Detect which cell encompasses the target text, then output its [x, y] center coordinate. 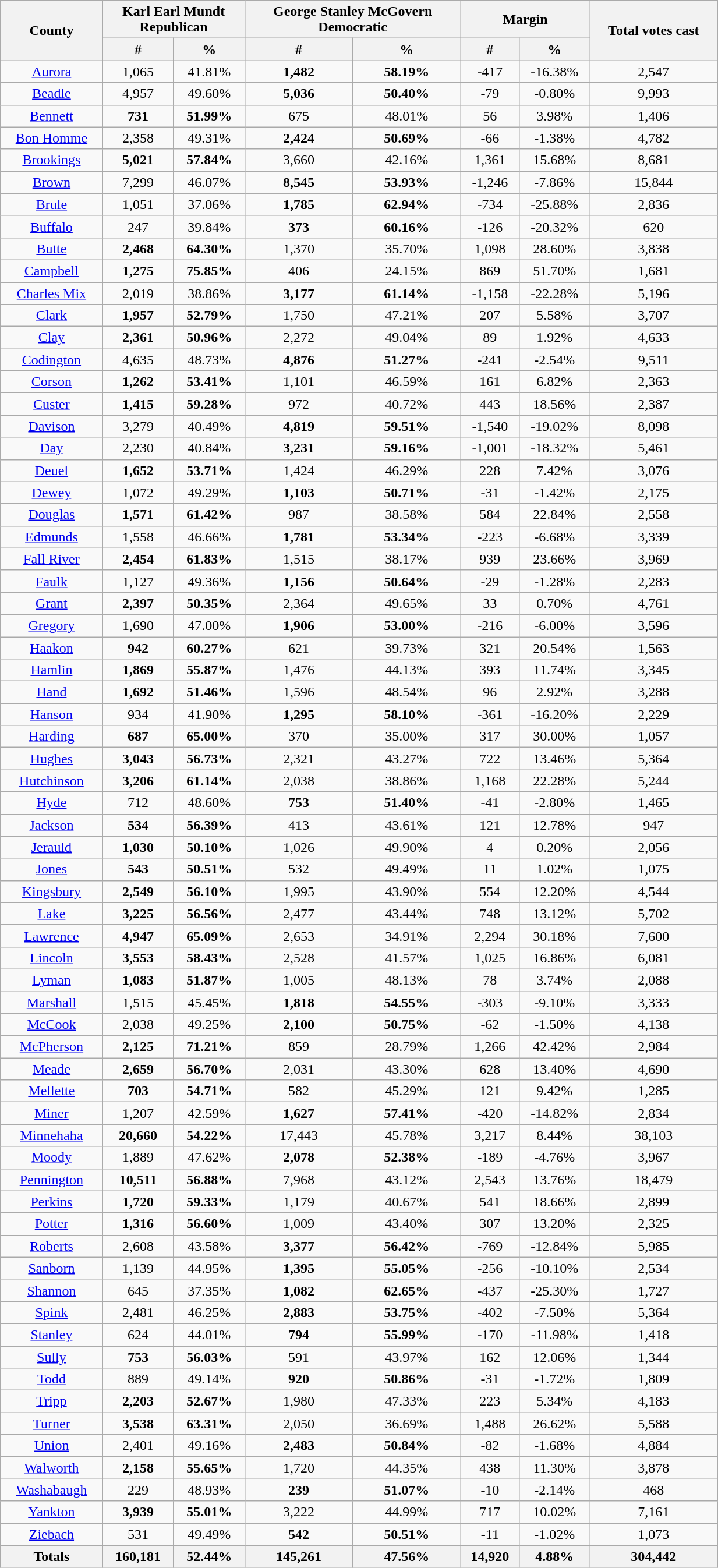
Brookings [51, 160]
Bon Homme [51, 138]
50.10% [209, 847]
2,050 [298, 1424]
3,377 [298, 1246]
7,600 [653, 936]
50.84% [406, 1446]
321 [490, 648]
51.40% [406, 803]
794 [298, 1335]
Hamlin [51, 670]
56.73% [209, 759]
443 [490, 404]
2,031 [298, 1069]
621 [298, 648]
4,138 [653, 1025]
Hutchinson [51, 781]
7.42% [554, 470]
4,761 [653, 603]
1,563 [653, 648]
50.75% [406, 1025]
1,476 [298, 670]
4,947 [138, 936]
1,262 [138, 382]
7,161 [653, 1512]
Charles Mix [51, 293]
2,899 [653, 1202]
2,321 [298, 759]
13.12% [554, 914]
50.69% [406, 138]
13.76% [554, 1180]
1,727 [653, 1290]
46.29% [406, 470]
60.27% [209, 648]
223 [490, 1401]
1,418 [653, 1335]
46.07% [209, 182]
393 [490, 670]
2,283 [653, 581]
1,395 [298, 1268]
3,878 [653, 1468]
55.05% [406, 1268]
42.16% [406, 160]
1,072 [138, 493]
49.29% [209, 493]
50.40% [406, 94]
48.01% [406, 116]
44.13% [406, 670]
373 [298, 226]
2,454 [138, 559]
370 [298, 737]
51.87% [209, 980]
53.41% [209, 382]
Lawrence [51, 936]
1,424 [298, 470]
920 [298, 1379]
Beadle [51, 94]
50.64% [406, 581]
Meade [51, 1069]
1,285 [653, 1091]
48.54% [406, 692]
Faulk [51, 581]
Campbell [51, 271]
48.93% [209, 1490]
584 [490, 515]
468 [653, 1490]
54.22% [209, 1135]
Mellette [51, 1091]
-1,246 [490, 182]
50.35% [209, 603]
56.88% [209, 1180]
Yankton [51, 1512]
Washabaugh [51, 1490]
1,571 [138, 515]
Davison [51, 426]
6.82% [554, 382]
1,406 [653, 116]
3,076 [653, 470]
2,158 [138, 1468]
51.99% [209, 116]
534 [138, 825]
2,203 [138, 1401]
45.29% [406, 1091]
-170 [490, 1335]
8.44% [554, 1135]
-11 [490, 1534]
4,782 [653, 138]
62.94% [406, 204]
317 [490, 737]
56.60% [209, 1224]
56.70% [209, 1069]
18.56% [554, 404]
228 [490, 470]
-1.42% [554, 493]
869 [490, 271]
3,279 [138, 426]
Potter [51, 1224]
541 [490, 1202]
49.16% [209, 1446]
-16.20% [554, 714]
Marshall [51, 1002]
-66 [490, 138]
63.31% [209, 1424]
45.78% [406, 1135]
53.71% [209, 470]
56.39% [209, 825]
42.59% [209, 1113]
934 [138, 714]
43.30% [406, 1069]
1,995 [298, 891]
51.46% [209, 692]
8,098 [653, 426]
5,021 [138, 160]
1.92% [554, 338]
-25.30% [554, 1290]
53.00% [406, 625]
-216 [490, 625]
889 [138, 1379]
35.70% [406, 249]
4,876 [298, 360]
48.60% [209, 803]
51.07% [406, 1490]
2,984 [653, 1047]
1,692 [138, 692]
1,057 [653, 737]
2,361 [138, 338]
52.79% [209, 316]
52.44% [209, 1556]
531 [138, 1534]
2,100 [298, 1025]
48.73% [209, 360]
2,883 [298, 1312]
1,083 [138, 980]
22.84% [554, 515]
71.21% [209, 1047]
43.40% [406, 1224]
731 [138, 116]
51.70% [554, 271]
2,401 [138, 1446]
Spink [51, 1312]
1,005 [298, 980]
4,884 [653, 1446]
53.34% [406, 537]
1,168 [490, 781]
591 [298, 1357]
43.90% [406, 891]
50.71% [406, 493]
-1.02% [554, 1534]
145,261 [298, 1556]
41.90% [209, 714]
1,344 [653, 1357]
47.00% [209, 625]
Aurora [51, 72]
89 [490, 338]
Jones [51, 869]
17,443 [298, 1135]
3,939 [138, 1512]
3,177 [298, 293]
57.84% [209, 160]
Harding [51, 737]
20,660 [138, 1135]
1,073 [653, 1534]
1,051 [138, 204]
2,834 [653, 1113]
712 [138, 803]
4,635 [138, 360]
Perkins [51, 1202]
Todd [51, 1379]
3,222 [298, 1512]
49.14% [209, 1379]
46.59% [406, 382]
8,545 [298, 182]
Custer [51, 404]
2,481 [138, 1312]
11 [490, 869]
1,101 [298, 382]
49.31% [209, 138]
Totals [51, 1556]
413 [298, 825]
628 [490, 1069]
20.54% [554, 648]
2,125 [138, 1047]
1,482 [298, 72]
46.25% [209, 1312]
43.12% [406, 1180]
5,036 [298, 94]
942 [138, 648]
Codington [51, 360]
1,075 [653, 869]
1,025 [490, 958]
4.88% [554, 1556]
-10.10% [554, 1268]
-6.00% [554, 625]
37.06% [209, 204]
44.01% [209, 1335]
1,980 [298, 1401]
40.84% [209, 448]
43.97% [406, 1357]
51.27% [406, 360]
2,528 [298, 958]
2,558 [653, 515]
2,387 [653, 404]
5,702 [653, 914]
-9.10% [554, 1002]
-10 [490, 1490]
3,288 [653, 692]
160,181 [138, 1556]
11.30% [554, 1468]
1,065 [138, 72]
-2.80% [554, 803]
Tripp [51, 1401]
4,183 [653, 1401]
2,397 [138, 603]
Union [51, 1446]
-16.38% [554, 72]
65.00% [209, 737]
1,809 [653, 1379]
43.58% [209, 1246]
972 [298, 404]
2,364 [298, 603]
40.72% [406, 404]
1,488 [490, 1424]
Haakon [51, 648]
Clay [51, 338]
Hanson [51, 714]
1,275 [138, 271]
7,299 [138, 182]
52.38% [406, 1158]
1,370 [298, 249]
554 [490, 891]
1,781 [298, 537]
1,009 [298, 1224]
40.49% [209, 426]
1,316 [138, 1224]
307 [490, 1224]
-79 [490, 94]
Moody [51, 1158]
675 [298, 116]
-1.28% [554, 581]
2,056 [653, 847]
56.10% [209, 891]
687 [138, 737]
Jackson [51, 825]
4,633 [653, 338]
3,217 [490, 1135]
9,993 [653, 94]
24.15% [406, 271]
42.42% [554, 1047]
947 [653, 825]
5,244 [653, 781]
1,627 [298, 1113]
Turner [51, 1424]
2,363 [653, 382]
5,588 [653, 1424]
52.67% [209, 1401]
-256 [490, 1268]
Lyman [51, 980]
-25.88% [554, 204]
3,596 [653, 625]
3,043 [138, 759]
38,103 [653, 1135]
-4.76% [554, 1158]
3,838 [653, 249]
9,511 [653, 360]
60.16% [406, 226]
12.78% [554, 825]
58.10% [406, 714]
Clark [51, 316]
162 [490, 1357]
Fall River [51, 559]
Brown [51, 182]
2,358 [138, 138]
78 [490, 980]
54.55% [406, 1002]
54.71% [209, 1091]
59.33% [209, 1202]
-241 [490, 360]
-12.84% [554, 1246]
47.62% [209, 1158]
3,339 [653, 537]
3,553 [138, 958]
-1.68% [554, 1446]
28.60% [554, 249]
-7.86% [554, 182]
-7.50% [554, 1312]
1,207 [138, 1113]
Jerauld [51, 847]
George Stanley McGovernDemocratic [353, 20]
-20.32% [554, 226]
1,652 [138, 470]
59.16% [406, 448]
14,920 [490, 1556]
7,968 [298, 1180]
Minnehaha [51, 1135]
59.28% [209, 404]
532 [298, 869]
1,596 [298, 692]
Edmunds [51, 537]
2,534 [653, 1268]
58.43% [209, 958]
49.60% [209, 94]
-6.68% [554, 537]
2,608 [138, 1246]
5.34% [554, 1401]
28.79% [406, 1047]
1,361 [490, 160]
1,957 [138, 316]
2,272 [298, 338]
43.27% [406, 759]
-361 [490, 714]
47.56% [406, 1556]
-0.80% [554, 94]
-14.82% [554, 1113]
-19.02% [554, 426]
4,819 [298, 426]
2,088 [653, 980]
37.35% [209, 1290]
1,889 [138, 1158]
-126 [490, 226]
Buffalo [51, 226]
1,415 [138, 404]
2,549 [138, 891]
49.04% [406, 338]
39.84% [209, 226]
3,345 [653, 670]
207 [490, 316]
3,967 [653, 1158]
3,231 [298, 448]
62.65% [406, 1290]
1,098 [490, 249]
Walworth [51, 1468]
43.61% [406, 825]
13.20% [554, 1224]
Total votes cast [653, 30]
56.56% [209, 914]
2,547 [653, 72]
Ziebach [51, 1534]
53.93% [406, 182]
717 [490, 1512]
59.51% [406, 426]
49.36% [209, 581]
2,229 [653, 714]
-303 [490, 1002]
53.75% [406, 1312]
County [51, 30]
47.33% [406, 1401]
582 [298, 1091]
624 [138, 1335]
-734 [490, 204]
1,127 [138, 581]
43.44% [406, 914]
2,325 [653, 1224]
57.41% [406, 1113]
2,424 [298, 138]
645 [138, 1290]
543 [138, 869]
39.73% [406, 648]
18,479 [653, 1180]
49.25% [209, 1025]
-223 [490, 537]
1,690 [138, 625]
41.57% [406, 958]
304,442 [653, 1556]
2,477 [298, 914]
2,175 [653, 493]
13.40% [554, 1069]
1,906 [298, 625]
2,543 [490, 1180]
Hyde [51, 803]
406 [298, 271]
50.96% [209, 338]
3,333 [653, 1002]
-11.98% [554, 1335]
Douglas [51, 515]
3,707 [653, 316]
Day [51, 448]
11.74% [554, 670]
61.42% [209, 515]
1,103 [298, 493]
1,818 [298, 1002]
16.86% [554, 958]
-2.14% [554, 1490]
2,468 [138, 249]
620 [653, 226]
5,985 [653, 1246]
1,266 [490, 1047]
-82 [490, 1446]
Deuel [51, 470]
9.42% [554, 1091]
438 [490, 1468]
10.02% [554, 1512]
1,785 [298, 204]
3,206 [138, 781]
1,156 [298, 581]
Bennett [51, 116]
5,196 [653, 293]
Lake [51, 914]
46.66% [209, 537]
45.45% [209, 1002]
-22.28% [554, 293]
3,660 [298, 160]
44.95% [209, 1268]
-417 [490, 72]
2,019 [138, 293]
-1,540 [490, 426]
38.17% [406, 559]
Roberts [51, 1246]
1,139 [138, 1268]
-29 [490, 581]
50.86% [406, 1379]
1,681 [653, 271]
40.67% [406, 1202]
3,538 [138, 1424]
49.65% [406, 603]
48.13% [406, 980]
56.42% [406, 1246]
30.18% [554, 936]
Shannon [51, 1290]
Grant [51, 603]
Kingsbury [51, 891]
34.91% [406, 936]
3.98% [554, 116]
229 [138, 1490]
161 [490, 382]
Corson [51, 382]
1,750 [298, 316]
4 [490, 847]
4,544 [653, 891]
2,078 [298, 1158]
Pennington [51, 1180]
55.87% [209, 670]
22.28% [554, 781]
55.99% [406, 1335]
56.03% [209, 1357]
Butte [51, 249]
26.62% [554, 1424]
65.09% [209, 936]
Sully [51, 1357]
Margin [525, 20]
703 [138, 1091]
2,294 [490, 936]
55.65% [209, 1468]
987 [298, 515]
-1.38% [554, 138]
5.58% [554, 316]
-1.72% [554, 1379]
1,082 [298, 1290]
1,026 [298, 847]
58.19% [406, 72]
12.06% [554, 1357]
Sanborn [51, 1268]
-189 [490, 1158]
8,681 [653, 160]
Hughes [51, 759]
2,230 [138, 448]
1,030 [138, 847]
96 [490, 692]
0.20% [554, 847]
18.66% [554, 1202]
33 [490, 603]
542 [298, 1534]
Brule [51, 204]
-420 [490, 1113]
-41 [490, 803]
Dewey [51, 493]
47.21% [406, 316]
41.81% [209, 72]
-769 [490, 1246]
15.68% [554, 160]
4,690 [653, 1069]
2,653 [298, 936]
61.83% [209, 559]
44.35% [406, 1468]
38.58% [406, 515]
-1.50% [554, 1025]
-62 [490, 1025]
Miner [51, 1113]
2.92% [554, 692]
64.30% [209, 249]
13.46% [554, 759]
1,869 [138, 670]
3,225 [138, 914]
-1,001 [490, 448]
-437 [490, 1290]
722 [490, 759]
10,511 [138, 1180]
-402 [490, 1312]
239 [298, 1490]
5,461 [653, 448]
44.99% [406, 1512]
Karl Earl MundtRepublican [174, 20]
-2.54% [554, 360]
3.74% [554, 980]
1,295 [298, 714]
12.20% [554, 891]
1,558 [138, 537]
56 [490, 116]
3,969 [653, 559]
30.00% [554, 737]
Stanley [51, 1335]
Hand [51, 692]
Lincoln [51, 958]
6,081 [653, 958]
247 [138, 226]
36.69% [406, 1424]
859 [298, 1047]
55.01% [209, 1512]
1.02% [554, 869]
939 [490, 559]
-1,158 [490, 293]
-18.32% [554, 448]
49.90% [406, 847]
23.66% [554, 559]
Gregory [51, 625]
1,465 [653, 803]
4,957 [138, 94]
35.00% [406, 737]
748 [490, 914]
0.70% [554, 603]
2,659 [138, 1069]
1,179 [298, 1202]
2,483 [298, 1446]
75.85% [209, 271]
15,844 [653, 182]
2,836 [653, 204]
McPherson [51, 1047]
McCook [51, 1025]
